Extract the [X, Y] coordinate from the center of the cell holding the provided text.  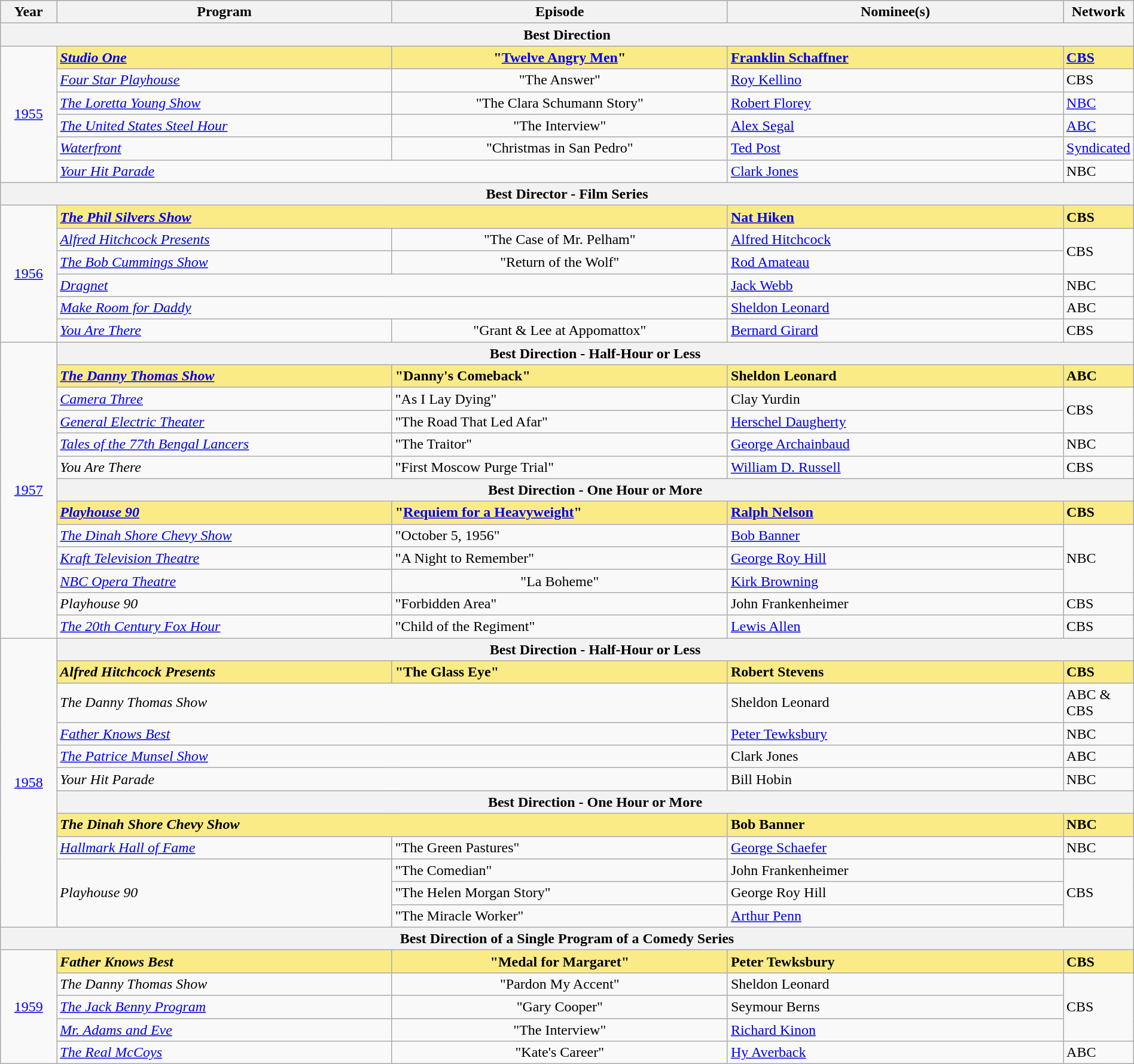
Herschel Daugherty [895, 422]
"La Boheme" [560, 581]
Roy Kellino [895, 80]
ABC & CBS [1099, 703]
Jack Webb [895, 285]
Program [224, 12]
Bernard Girard [895, 331]
Network [1099, 12]
Clay Yurdin [895, 399]
"First Moscow Purge Trial" [560, 467]
"October 5, 1956" [560, 535]
"The Road That Led Afar" [560, 422]
Tales of the 77th Bengal Lancers [224, 444]
Ralph Nelson [895, 513]
George Schaefer [895, 847]
Best Direction of a Single Program of a Comedy Series [567, 938]
The Bob Cummings Show [224, 262]
"A Night to Remember" [560, 558]
"Twelve Angry Men" [560, 57]
"The Answer" [560, 80]
Rod Amateau [895, 262]
"As I Lay Dying" [560, 399]
"The Case of Mr. Pelham" [560, 239]
Arthur Penn [895, 916]
General Electric Theater [224, 422]
Mr. Adams and Eve [224, 1029]
"The Comedian" [560, 870]
Ted Post [895, 148]
Robert Florey [895, 103]
Hallmark Hall of Fame [224, 847]
George Archainbaud [895, 444]
"Kate's Career" [560, 1053]
The Jack Benny Program [224, 1007]
Make Room for Daddy [392, 308]
1957 [29, 490]
The Loretta Young Show [224, 103]
1956 [29, 273]
Hy Averback [895, 1053]
"The Traitor" [560, 444]
NBC Opera Theatre [224, 581]
Syndicated [1099, 148]
Camera Three [224, 399]
The 20th Century Fox Hour [224, 626]
Studio One [224, 57]
1955 [29, 114]
Nat Hiken [895, 217]
"Requiem for a Heavyweight" [560, 513]
Waterfront [224, 148]
"Pardon My Accent" [560, 984]
"The Helen Morgan Story" [560, 893]
"Grant & Lee at Appomattox" [560, 331]
"Forbidden Area" [560, 603]
Robert Stevens [895, 672]
"The Clara Schumann Story" [560, 103]
1958 [29, 782]
The Phil Silvers Show [392, 217]
"Child of the Regiment" [560, 626]
Four Star Playhouse [224, 80]
Year [29, 12]
Lewis Allen [895, 626]
Bill Hobin [895, 779]
Alfred Hitchcock [895, 239]
"Return of the Wolf" [560, 262]
Best Director - Film Series [567, 194]
Episode [560, 12]
Nominee(s) [895, 12]
Kraft Television Theatre [224, 558]
Dragnet [392, 285]
Best Direction [567, 35]
Alex Segal [895, 126]
"Medal for Margaret" [560, 961]
"The Miracle Worker" [560, 916]
William D. Russell [895, 467]
The United States Steel Hour [224, 126]
The Patrice Munsel Show [392, 757]
"Gary Cooper" [560, 1007]
"The Green Pastures" [560, 847]
Franklin Schaffner [895, 57]
Seymour Berns [895, 1007]
"The Glass Eye" [560, 672]
The Real McCoys [224, 1053]
Kirk Browning [895, 581]
1959 [29, 1007]
"Christmas in San Pedro" [560, 148]
"Danny's Comeback" [560, 376]
Richard Kinon [895, 1029]
